Return the (x, y) coordinate for the center point of the cell that contains the specified text.  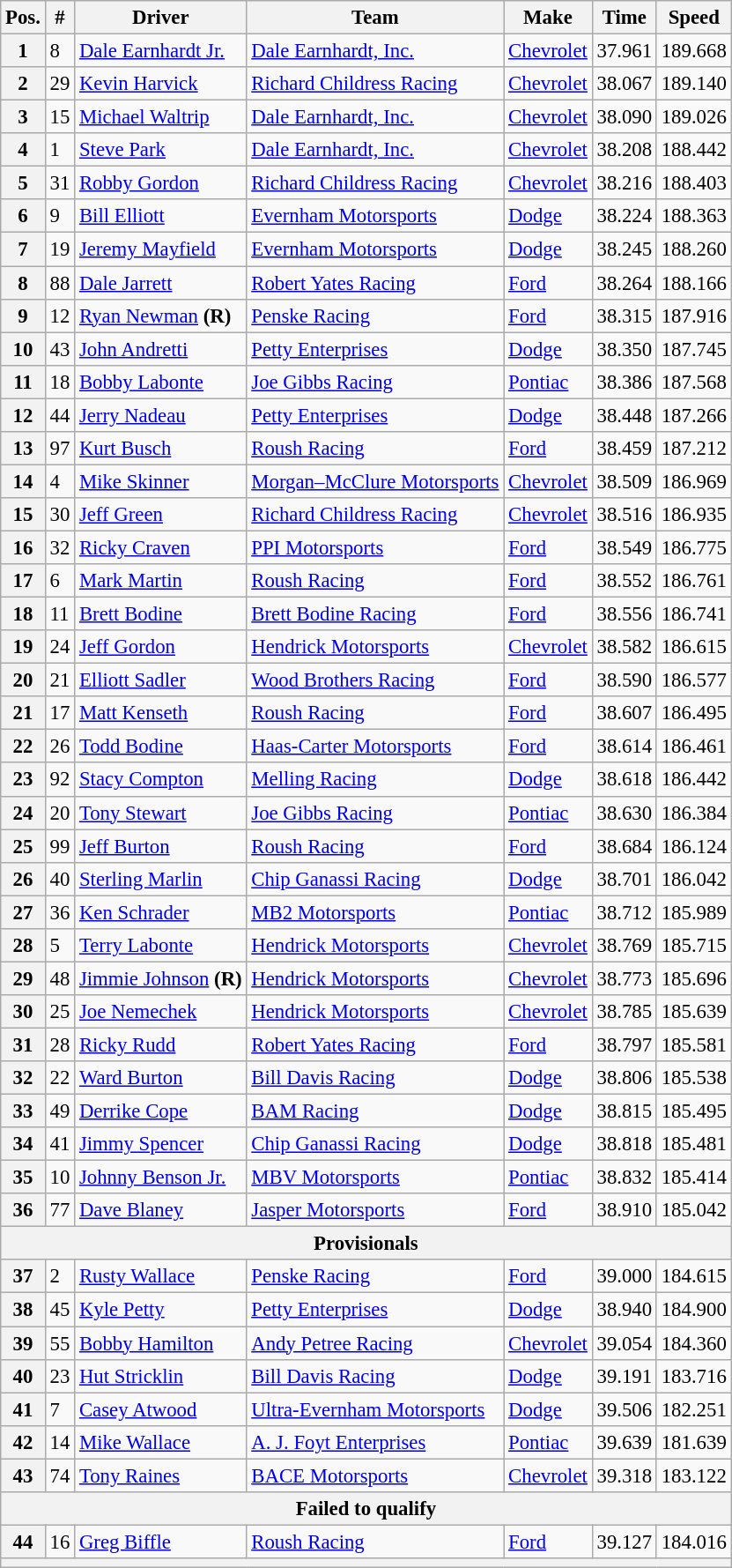
Melling Racing (375, 780)
183.716 (694, 1376)
Jeff Gordon (160, 647)
# (60, 18)
Kevin Harvick (160, 84)
Time (624, 18)
188.363 (694, 216)
38.516 (624, 515)
Tony Stewart (160, 813)
39.191 (624, 1376)
38.832 (624, 1178)
186.761 (694, 581)
Sterling Marlin (160, 879)
27 (23, 912)
Derrike Cope (160, 1111)
MB2 Motorsports (375, 912)
185.989 (694, 912)
BAM Racing (375, 1111)
185.042 (694, 1210)
186.935 (694, 515)
185.495 (694, 1111)
MBV Motorsports (375, 1178)
188.442 (694, 150)
Driver (160, 18)
187.916 (694, 316)
33 (23, 1111)
38.618 (624, 780)
Ryan Newman (R) (160, 316)
Johnny Benson Jr. (160, 1178)
38.806 (624, 1078)
39.639 (624, 1442)
99 (60, 846)
184.615 (694, 1277)
Andy Petree Racing (375, 1343)
49 (60, 1111)
Matt Kenseth (160, 713)
186.124 (694, 846)
Casey Atwood (160, 1409)
38.940 (624, 1310)
185.538 (694, 1078)
Stacy Compton (160, 780)
Rusty Wallace (160, 1277)
Jeff Burton (160, 846)
38.552 (624, 581)
Mike Skinner (160, 481)
Pos. (23, 18)
188.260 (694, 249)
Terry Labonte (160, 946)
39.127 (624, 1542)
38.264 (624, 283)
38.448 (624, 415)
39.318 (624, 1475)
Haas-Carter Motorsports (375, 747)
Jasper Motorsports (375, 1210)
189.668 (694, 51)
Bobby Hamilton (160, 1343)
184.360 (694, 1343)
187.745 (694, 349)
38.818 (624, 1144)
185.581 (694, 1044)
38 (23, 1310)
38.549 (624, 547)
Ken Schrader (160, 912)
Brett Bodine (160, 614)
Dale Jarrett (160, 283)
186.577 (694, 680)
189.026 (694, 117)
45 (60, 1310)
55 (60, 1343)
38.815 (624, 1111)
188.403 (694, 183)
Jimmy Spencer (160, 1144)
186.775 (694, 547)
Greg Biffle (160, 1542)
38.090 (624, 117)
Bobby Labonte (160, 382)
37.961 (624, 51)
Dave Blaney (160, 1210)
37 (23, 1277)
38.712 (624, 912)
38.797 (624, 1044)
38.607 (624, 713)
Ultra-Evernham Motorsports (375, 1409)
186.461 (694, 747)
Mike Wallace (160, 1442)
38.350 (624, 349)
Kurt Busch (160, 449)
38.315 (624, 316)
38.684 (624, 846)
186.442 (694, 780)
74 (60, 1475)
35 (23, 1178)
13 (23, 449)
Bill Elliott (160, 216)
39.000 (624, 1277)
186.495 (694, 713)
Ward Burton (160, 1078)
Ricky Craven (160, 547)
Dale Earnhardt Jr. (160, 51)
185.481 (694, 1144)
48 (60, 978)
186.384 (694, 813)
Michael Waltrip (160, 117)
38.630 (624, 813)
187.568 (694, 382)
Todd Bodine (160, 747)
186.615 (694, 647)
Elliott Sadler (160, 680)
185.414 (694, 1178)
88 (60, 283)
Tony Raines (160, 1475)
Kyle Petty (160, 1310)
186.741 (694, 614)
38.590 (624, 680)
Joe Nemechek (160, 1012)
Provisionals (366, 1244)
38.216 (624, 183)
38.459 (624, 449)
184.016 (694, 1542)
185.696 (694, 978)
Brett Bodine Racing (375, 614)
186.969 (694, 481)
184.900 (694, 1310)
Robby Gordon (160, 183)
Mark Martin (160, 581)
185.715 (694, 946)
38.208 (624, 150)
38.910 (624, 1210)
38.614 (624, 747)
A. J. Foyt Enterprises (375, 1442)
187.212 (694, 449)
181.639 (694, 1442)
186.042 (694, 879)
Jeremy Mayfield (160, 249)
97 (60, 449)
Jerry Nadeau (160, 415)
185.639 (694, 1012)
42 (23, 1442)
38.582 (624, 647)
38.556 (624, 614)
34 (23, 1144)
182.251 (694, 1409)
189.140 (694, 84)
39 (23, 1343)
38.701 (624, 879)
Morgan–McClure Motorsports (375, 481)
188.166 (694, 283)
77 (60, 1210)
3 (23, 117)
39.054 (624, 1343)
Ricky Rudd (160, 1044)
38.224 (624, 216)
38.386 (624, 382)
38.245 (624, 249)
Speed (694, 18)
Jeff Green (160, 515)
38.769 (624, 946)
38.509 (624, 481)
39.506 (624, 1409)
Make (548, 18)
BACE Motorsports (375, 1475)
Steve Park (160, 150)
Jimmie Johnson (R) (160, 978)
38.785 (624, 1012)
92 (60, 780)
Failed to qualify (366, 1509)
187.266 (694, 415)
38.773 (624, 978)
38.067 (624, 84)
PPI Motorsports (375, 547)
183.122 (694, 1475)
Hut Stricklin (160, 1376)
John Andretti (160, 349)
Wood Brothers Racing (375, 680)
Team (375, 18)
